Determine the (x, y) coordinate at the center of the cell enclosing the given text.  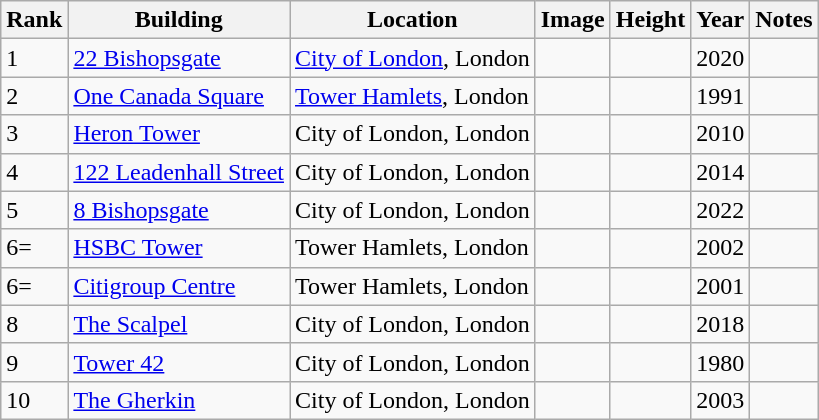
8 Bishopsgate (179, 210)
1 (34, 58)
10 (34, 400)
Tower 42 (179, 362)
Image (572, 20)
2001 (720, 286)
The Scalpel (179, 324)
1980 (720, 362)
2 (34, 96)
Height (650, 20)
Rank (34, 20)
5 (34, 210)
Year (720, 20)
2002 (720, 248)
HSBC Tower (179, 248)
Notes (784, 20)
Location (413, 20)
2003 (720, 400)
2022 (720, 210)
Citigroup Centre (179, 286)
2020 (720, 58)
The Gherkin (179, 400)
8 (34, 324)
Heron Tower (179, 134)
3 (34, 134)
One Canada Square (179, 96)
2014 (720, 172)
4 (34, 172)
9 (34, 362)
2018 (720, 324)
122 Leadenhall Street (179, 172)
2010 (720, 134)
22 Bishopsgate (179, 58)
1991 (720, 96)
Building (179, 20)
